From the cell containing the given text, extract its center point as (X, Y) coordinate. 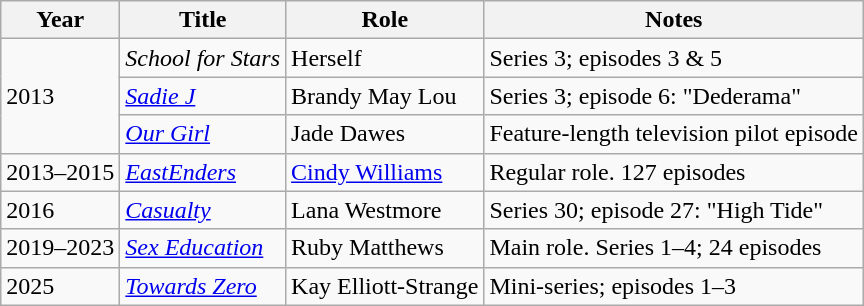
Year (60, 20)
Ruby Matthews (385, 248)
School for Stars (203, 58)
EastEnders (203, 172)
Cindy Williams (385, 172)
2019–2023 (60, 248)
2013 (60, 96)
Sex Education (203, 248)
Series 30; episode 27: "High Tide" (674, 210)
Role (385, 20)
Main role. Series 1–4; 24 episodes (674, 248)
Kay Elliott-Strange (385, 286)
Casualty (203, 210)
Our Girl (203, 134)
2013–2015 (60, 172)
Series 3; episode 6: "Dederama" (674, 96)
2025 (60, 286)
Towards Zero (203, 286)
Mini-series; episodes 1–3 (674, 286)
Notes (674, 20)
Feature-length television pilot episode (674, 134)
Series 3; episodes 3 & 5 (674, 58)
Sadie J (203, 96)
Brandy May Lou (385, 96)
Regular role. 127 episodes (674, 172)
2016 (60, 210)
Lana Westmore (385, 210)
Title (203, 20)
Jade Dawes (385, 134)
Herself (385, 58)
